Pinpoint the cell where the given text exists, returning its [x, y] midpoint coordinate. 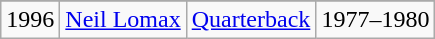
Neil Lomax [123, 20]
Quarterback [251, 20]
1996 [30, 20]
1977–1980 [376, 20]
